Determine the (X, Y) coordinate at the center of the cell enclosing the given text.  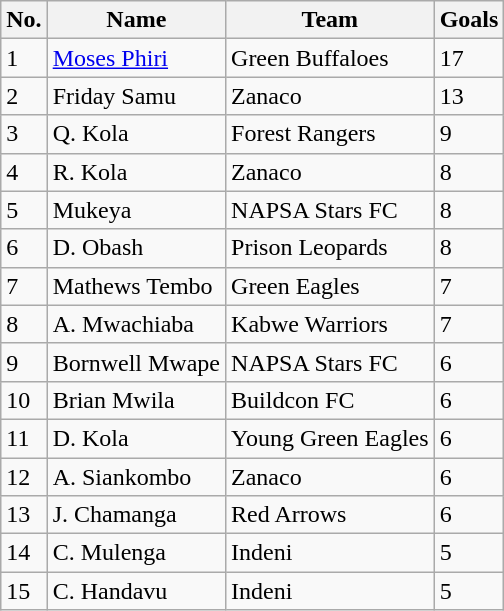
No. (24, 20)
D. Kola (136, 438)
Green Eagles (330, 286)
A. Mwachiaba (136, 324)
Mukeya (136, 210)
Kabwe Warriors (330, 324)
Prison Leopards (330, 248)
12 (24, 477)
Friday Samu (136, 96)
Young Green Eagles (330, 438)
4 (24, 172)
17 (469, 58)
Bornwell Mwape (136, 362)
10 (24, 400)
15 (24, 591)
Brian Mwila (136, 400)
Buildcon FC (330, 400)
Team (330, 20)
A. Siankombo (136, 477)
R. Kola (136, 172)
Green Buffaloes (330, 58)
3 (24, 134)
Q. Kola (136, 134)
Red Arrows (330, 515)
2 (24, 96)
14 (24, 553)
Moses Phiri (136, 58)
Goals (469, 20)
11 (24, 438)
J. Chamanga (136, 515)
C. Handavu (136, 591)
1 (24, 58)
Forest Rangers (330, 134)
D. Obash (136, 248)
C. Mulenga (136, 553)
Name (136, 20)
Mathews Tembo (136, 286)
